Detect which cell encompasses the target text, then output its (X, Y) center coordinate. 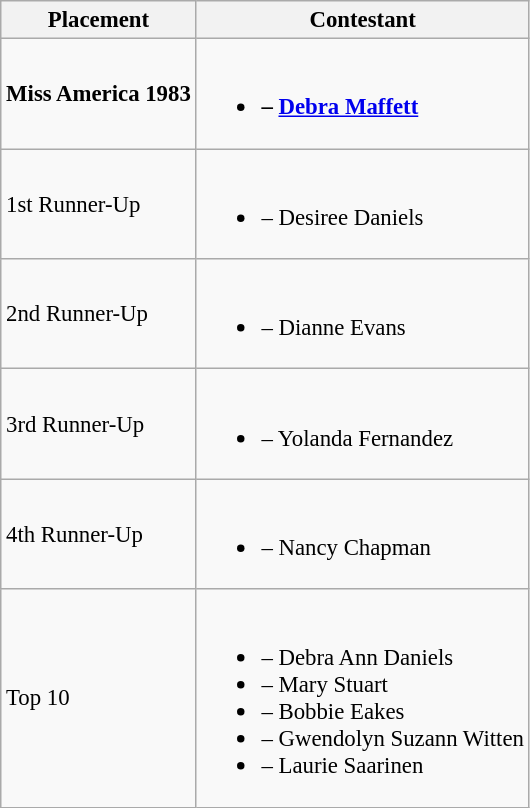
– Dianne Evans (362, 314)
Contestant (362, 20)
2nd Runner-Up (98, 314)
– Debra Ann Daniels – Mary Stuart – Bobbie Eakes – Gwendolyn Suzann Witten – Laurie Saarinen (362, 698)
Top 10 (98, 698)
Placement (98, 20)
– Yolanda Fernandez (362, 424)
– Desiree Daniels (362, 204)
– Debra Maffett (362, 94)
– Nancy Chapman (362, 534)
3rd Runner-Up (98, 424)
4th Runner-Up (98, 534)
Miss America 1983 (98, 94)
1st Runner-Up (98, 204)
